Detect which cell encompasses the target text, then output its [X, Y] center coordinate. 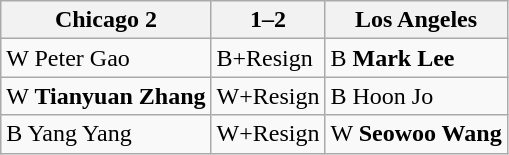
W Tianyuan Zhang [106, 96]
B Mark Lee [416, 58]
W Peter Gao [106, 58]
B Hoon Jo [416, 96]
B+Resign [268, 58]
1–2 [268, 20]
B Yang Yang [106, 134]
Los Angeles [416, 20]
W Seowoo Wang [416, 134]
Chicago 2 [106, 20]
